Determine the [X, Y] coordinate at the center of the cell enclosing the given text.  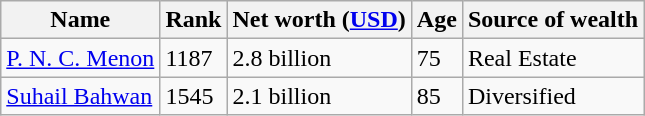
Real Estate [552, 58]
1187 [194, 58]
Rank [194, 20]
Name [80, 20]
2.1 billion [319, 96]
Diversified [552, 96]
2.8 billion [319, 58]
75 [436, 58]
Source of wealth [552, 20]
1545 [194, 96]
Net worth (USD) [319, 20]
P. N. C. Menon [80, 58]
Age [436, 20]
Suhail Bahwan [80, 96]
85 [436, 96]
